From the cell containing the given text, extract its center point as [X, Y] coordinate. 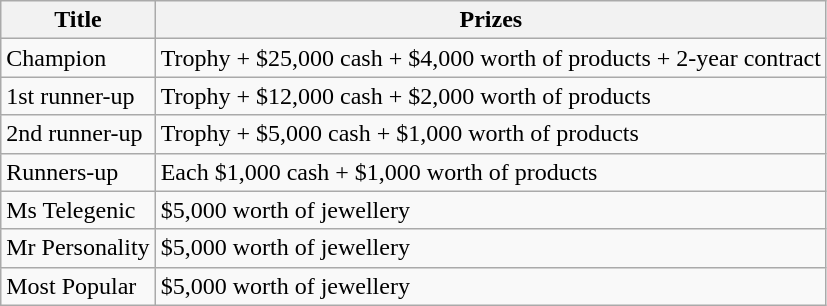
Trophy + $5,000 cash + $1,000 worth of products [490, 134]
Title [78, 20]
Prizes [490, 20]
Trophy + $12,000 cash + $2,000 worth of products [490, 96]
1st runner-up [78, 96]
Trophy + $25,000 cash + $4,000 worth of products + 2-year contract [490, 58]
Champion [78, 58]
Mr Personality [78, 248]
Ms Telegenic [78, 210]
2nd runner-up [78, 134]
Each $1,000 cash + $1,000 worth of products [490, 172]
Runners-up [78, 172]
Most Popular [78, 286]
